Locate the cell with the specified text and output its [X, Y] center coordinate. 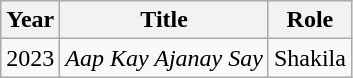
Aap Kay Ajanay Say [164, 58]
Role [310, 20]
2023 [30, 58]
Shakila [310, 58]
Year [30, 20]
Title [164, 20]
